Find where the given text appears and provide that cell's center as [X, Y] coordinate. 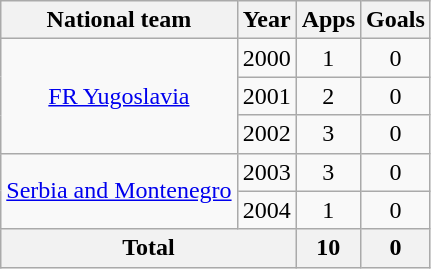
Goals [396, 20]
2004 [266, 210]
2 [328, 96]
10 [328, 248]
Serbia and Montenegro [119, 191]
National team [119, 20]
Total [148, 248]
Year [266, 20]
FR Yugoslavia [119, 96]
2002 [266, 134]
2001 [266, 96]
Apps [328, 20]
2003 [266, 172]
2000 [266, 58]
